Capture the cell that displays the provided text and extract its [x, y] central coordinate. 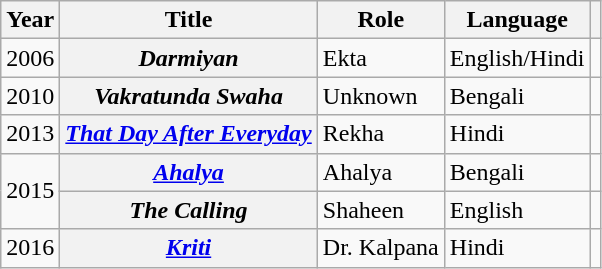
Darmiyan [188, 58]
2015 [30, 191]
Year [30, 20]
English [517, 210]
2006 [30, 58]
Ekta [380, 58]
The Calling [188, 210]
2016 [30, 248]
Shaheen [380, 210]
Kriti [188, 248]
Dr. Kalpana [380, 248]
Unknown [380, 96]
Language [517, 20]
Vakratunda Swaha [188, 96]
Rekha [380, 134]
2013 [30, 134]
Title [188, 20]
Role [380, 20]
2010 [30, 96]
English/Hindi [517, 58]
That Day After Everyday [188, 134]
